For the text-containing cell, return its midpoint in (x, y) coordinate format. 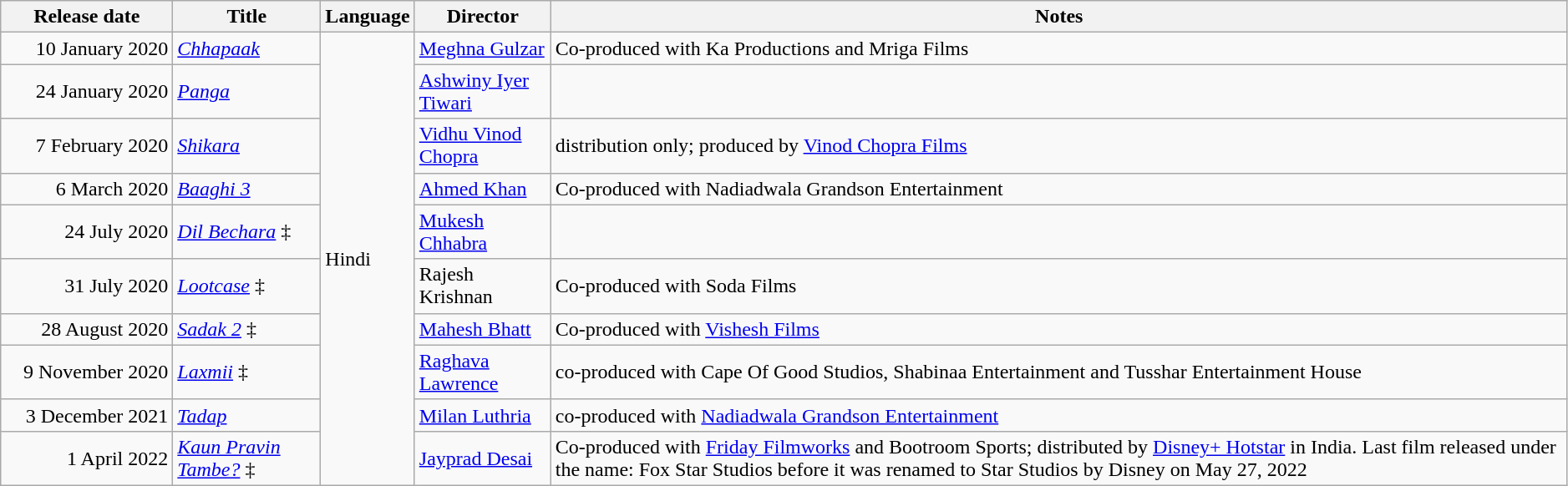
Ahmed Khan (483, 189)
Chhapaak (247, 48)
31 July 2020 (87, 286)
24 July 2020 (87, 232)
Lootcase ‡ (247, 286)
co-produced with Cape Of Good Studios, Shabinaa Entertainment and Tusshar Entertainment House (1059, 372)
7 February 2020 (87, 145)
10 January 2020 (87, 48)
Tadap (247, 415)
Mukesh Chhabra (483, 232)
Release date (87, 17)
Rajesh Krishnan (483, 286)
Co-produced with Ka Productions and Mriga Films (1059, 48)
Meghna Gulzar (483, 48)
Title (247, 17)
co-produced with Nadiadwala Grandson Entertainment (1059, 415)
Laxmii ‡ (247, 372)
Jayprad Desai (483, 458)
Language (368, 17)
Kaun Pravin Tambe? ‡ (247, 458)
Ashwiny Iyer Tiwari (483, 92)
24 January 2020 (87, 92)
Panga (247, 92)
9 November 2020 (87, 372)
Mahesh Bhatt (483, 329)
distribution only; produced by Vinod Chopra Films (1059, 145)
Co-produced with Vishesh Films (1059, 329)
Dil Bechara ‡ (247, 232)
Vidhu Vinod Chopra (483, 145)
Hindi (368, 259)
Raghava Lawrence (483, 372)
Director (483, 17)
Co-produced with Nadiadwala Grandson Entertainment (1059, 189)
Co-produced with Soda Films (1059, 286)
1 April 2022 (87, 458)
Baaghi 3 (247, 189)
3 December 2021 (87, 415)
6 March 2020 (87, 189)
28 August 2020 (87, 329)
Sadak 2 ‡ (247, 329)
Notes (1059, 17)
Milan Luthria (483, 415)
Shikara (247, 145)
